Determine the (x, y) coordinate at the center of the cell enclosing the given text.  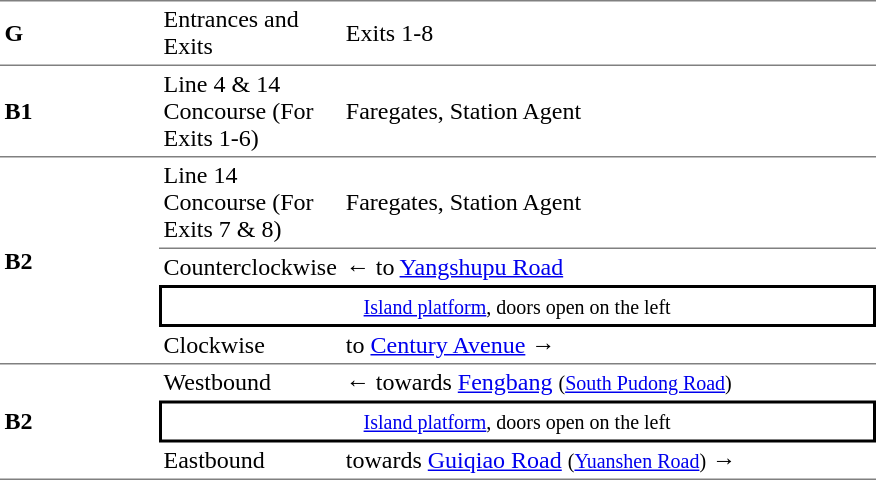
Entrances and Exits (250, 33)
G (80, 33)
Westbound (250, 382)
Line 14 Concourse (For Exits 7 & 8) (250, 204)
← towards Fengbang (South Pudong Road) (608, 382)
Line 4 & 14 Concourse (For Exits 1-6) (250, 112)
Exits 1-8 (608, 33)
Counterclockwise (250, 267)
to Century Avenue → (608, 346)
Eastbound (250, 461)
← to Yangshupu Road (608, 267)
towards Guiqiao Road (Yuanshen Road) → (608, 461)
B1 (80, 112)
Clockwise (250, 346)
